Return (X, Y) of the center of cell containing provided text 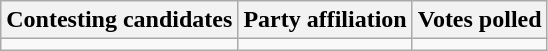
Contesting candidates (120, 20)
Votes polled (480, 20)
Party affiliation (325, 20)
